Detect which cell encompasses the target text, then output its [X, Y] center coordinate. 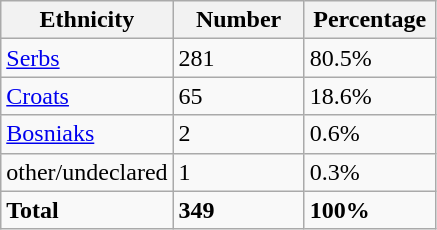
65 [238, 96]
281 [238, 58]
1 [238, 172]
Bosniaks [87, 134]
0.6% [370, 134]
Percentage [370, 20]
100% [370, 210]
80.5% [370, 58]
2 [238, 134]
Number [238, 20]
Total [87, 210]
Croats [87, 96]
349 [238, 210]
Ethnicity [87, 20]
Serbs [87, 58]
other/undeclared [87, 172]
0.3% [370, 172]
18.6% [370, 96]
